Identify which cell holds the provided text, then report its (x, y) central coordinate. 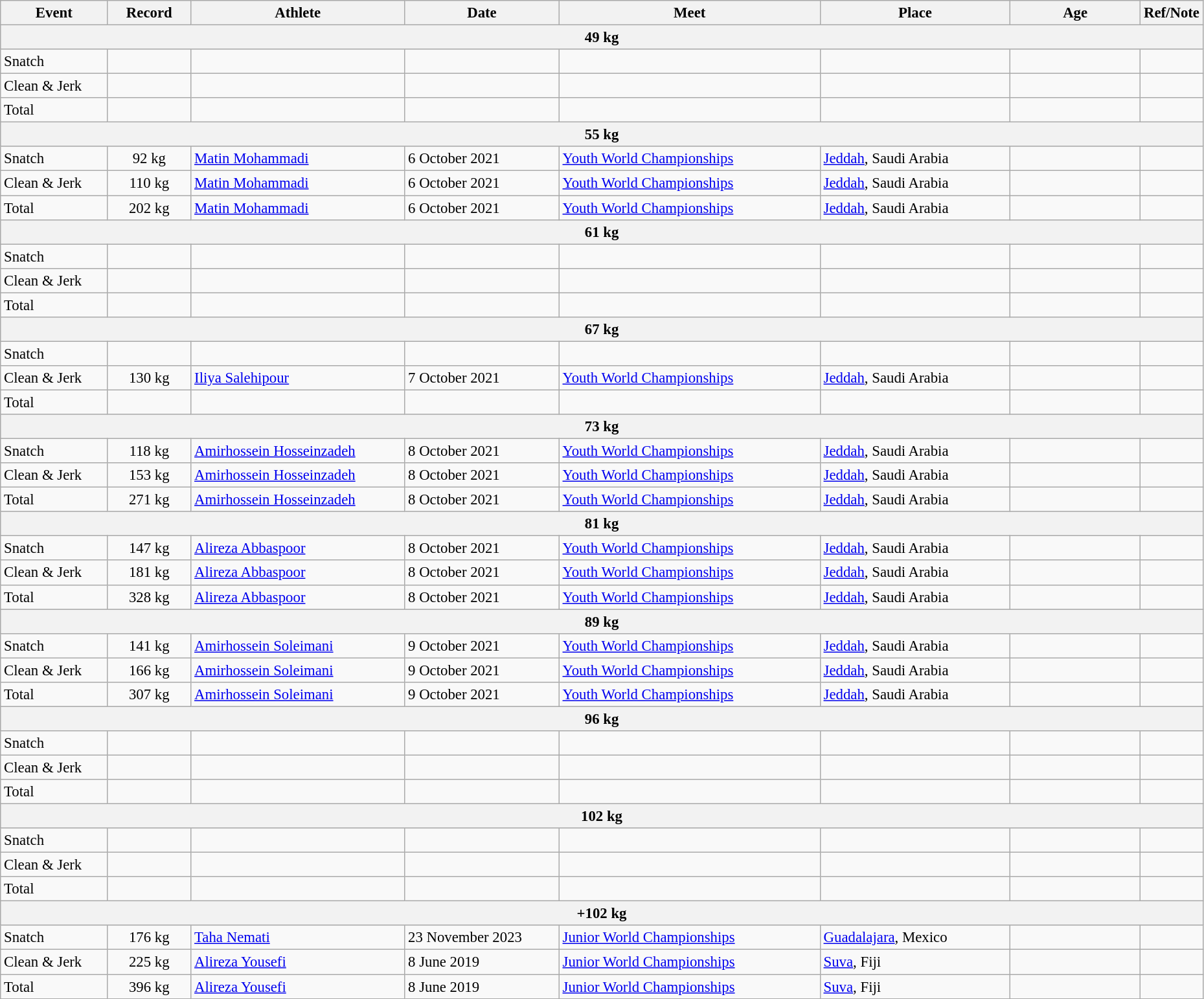
307 kg (149, 695)
102 kg (602, 816)
73 kg (602, 427)
Age (1075, 13)
Guadalajara, Mexico (914, 938)
176 kg (149, 938)
225 kg (149, 962)
Date (482, 13)
96 kg (602, 719)
Athlete (298, 13)
Place (914, 13)
130 kg (149, 378)
Iliya Salehipour (298, 378)
49 kg (602, 38)
81 kg (602, 524)
202 kg (149, 208)
23 November 2023 (482, 938)
Ref/Note (1172, 13)
+102 kg (602, 914)
271 kg (149, 500)
7 October 2021 (482, 378)
110 kg (149, 183)
Record (149, 13)
166 kg (149, 670)
Event (54, 13)
181 kg (149, 573)
153 kg (149, 475)
141 kg (149, 645)
55 kg (602, 135)
396 kg (149, 987)
61 kg (602, 232)
147 kg (149, 548)
Meet (689, 13)
118 kg (149, 451)
328 kg (149, 597)
89 kg (602, 622)
92 kg (149, 159)
Taha Nemati (298, 938)
67 kg (602, 330)
